From the cell containing the given text, extract its center point as (x, y) coordinate. 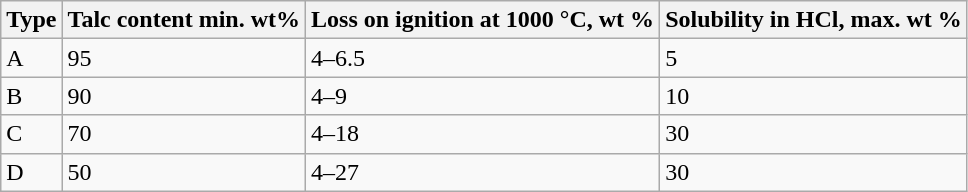
50 (184, 172)
4–6.5 (483, 58)
4–18 (483, 134)
Loss on ignition at 1000 °C, wt % (483, 20)
D (32, 172)
70 (184, 134)
4–27 (483, 172)
4–9 (483, 96)
95 (184, 58)
C (32, 134)
Solubility in HCl, max. wt % (814, 20)
B (32, 96)
5 (814, 58)
A (32, 58)
Talc content min. wt% (184, 20)
Type (32, 20)
90 (184, 96)
10 (814, 96)
